Provide the (X, Y) coordinate of the cell's center where the given text is located.  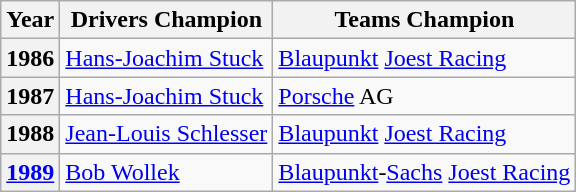
1988 (30, 134)
Teams Champion (424, 20)
1989 (30, 172)
Porsche AG (424, 96)
1986 (30, 58)
Blaupunkt-Sachs Joest Racing (424, 172)
Jean-Louis Schlesser (166, 134)
Year (30, 20)
1987 (30, 96)
Bob Wollek (166, 172)
Drivers Champion (166, 20)
